Detect which cell encompasses the target text, then output its (x, y) center coordinate. 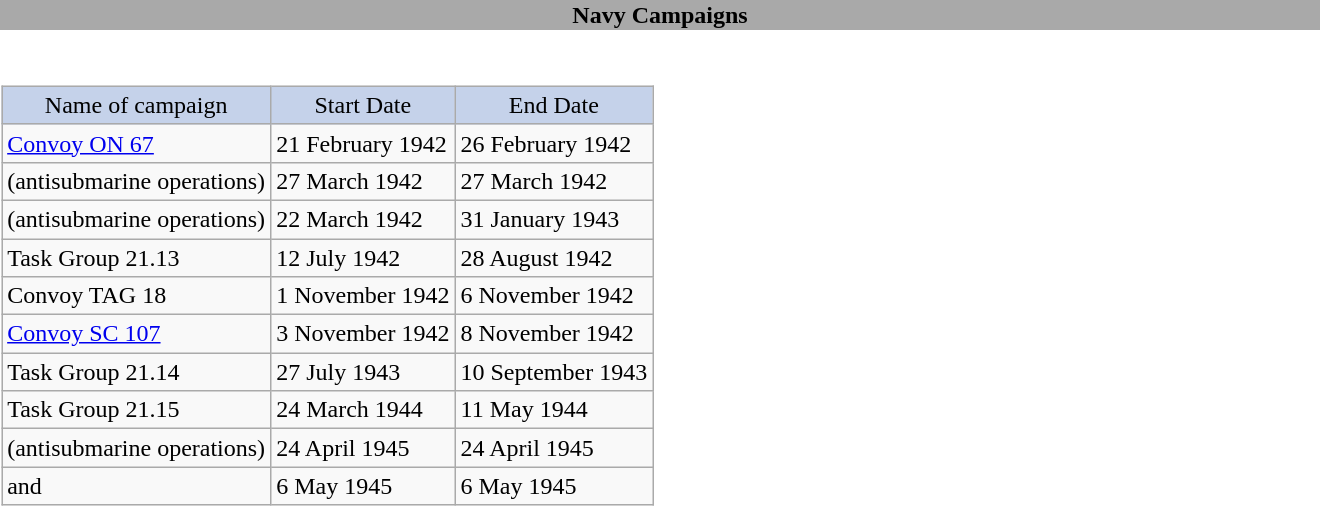
and (136, 486)
Convoy TAG 18 (136, 296)
26 February 1942 (554, 143)
6 November 1942 (554, 296)
Task Group 21.15 (136, 410)
Task Group 21.14 (136, 372)
Task Group 21.13 (136, 257)
Name of campaign (136, 105)
Convoy SC 107 (136, 334)
27 July 1943 (363, 372)
22 March 1942 (363, 219)
11 May 1944 (554, 410)
Convoy ON 67 (136, 143)
31 January 1943 (554, 219)
Start Date (363, 105)
24 March 1944 (363, 410)
28 August 1942 (554, 257)
21 February 1942 (363, 143)
8 November 1942 (554, 334)
End Date (554, 105)
3 November 1942 (363, 334)
10 September 1943 (554, 372)
12 July 1942 (363, 257)
1 November 1942 (363, 296)
